Identify which cell holds the provided text, then report its (X, Y) central coordinate. 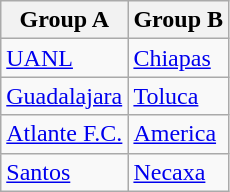
Necaxa (178, 172)
Atlante F.C. (64, 134)
Group A (64, 20)
America (178, 134)
Guadalajara (64, 96)
Chiapas (178, 58)
Group B (178, 20)
Santos (64, 172)
UANL (64, 58)
Toluca (178, 96)
